Output the [x, y] coordinate of the center of the cell containing the given text.  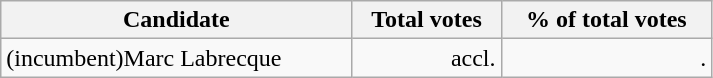
Total votes [426, 20]
accl. [426, 58]
. [606, 58]
% of total votes [606, 20]
Candidate [176, 20]
(incumbent)Marc Labrecque [176, 58]
